Identify which cell holds the provided text, then report its [X, Y] central coordinate. 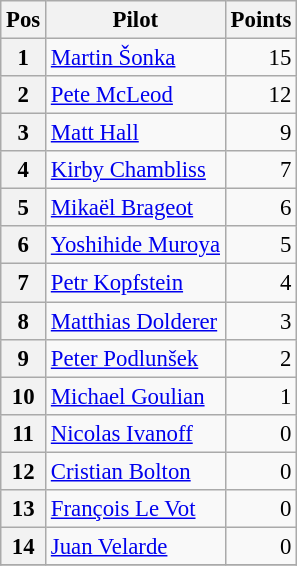
Martin Šonka [136, 58]
Points [260, 20]
10 [24, 396]
Nicolas Ivanoff [136, 433]
13 [24, 509]
François Le Vot [136, 509]
Petr Kopfstein [136, 283]
Matthias Dolderer [136, 321]
8 [24, 321]
Mikaël Brageot [136, 208]
Peter Podlunšek [136, 358]
Pos [24, 20]
Juan Velarde [136, 546]
Cristian Bolton [136, 471]
Matt Hall [136, 133]
15 [260, 58]
Pilot [136, 20]
Kirby Chambliss [136, 170]
11 [24, 433]
Pete McLeod [136, 95]
Michael Goulian [136, 396]
14 [24, 546]
Yoshihide Muroya [136, 245]
